Find where the given text appears and provide that cell's center as (x, y) coordinate. 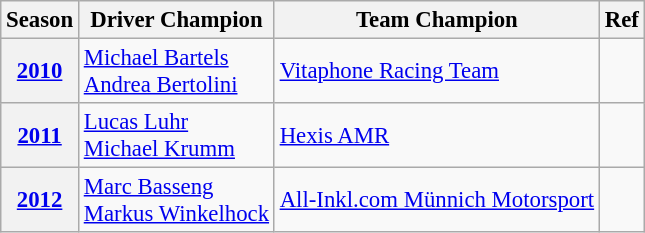
Hexis AMR (436, 136)
Vitaphone Racing Team (436, 72)
Marc Basseng Markus Winkelhock (176, 200)
Lucas Luhr Michael Krumm (176, 136)
Team Champion (436, 20)
All-Inkl.com Münnich Motorsport (436, 200)
2010 (40, 72)
Season (40, 20)
2011 (40, 136)
Ref (622, 20)
Michael Bartels Andrea Bertolini (176, 72)
Driver Champion (176, 20)
2012 (40, 200)
